Return the [X, Y] coordinate for the center point of the cell that contains the specified text.  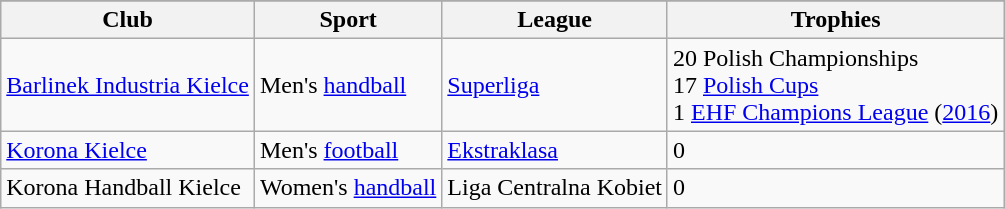
Korona Kielce [128, 150]
Men's handball [348, 85]
Ekstraklasa [555, 150]
Korona Handball Kielce [128, 188]
Women's handball [348, 188]
Sport [348, 20]
Club [128, 20]
20 Polish Championships17 Polish Cups1 EHF Champions League (2016) [835, 85]
Men's football [348, 150]
Trophies [835, 20]
Barlinek Industria Kielce [128, 85]
League [555, 20]
Superliga [555, 85]
Liga Centralna Kobiet [555, 188]
